Detect which cell encompasses the target text, then output its (X, Y) center coordinate. 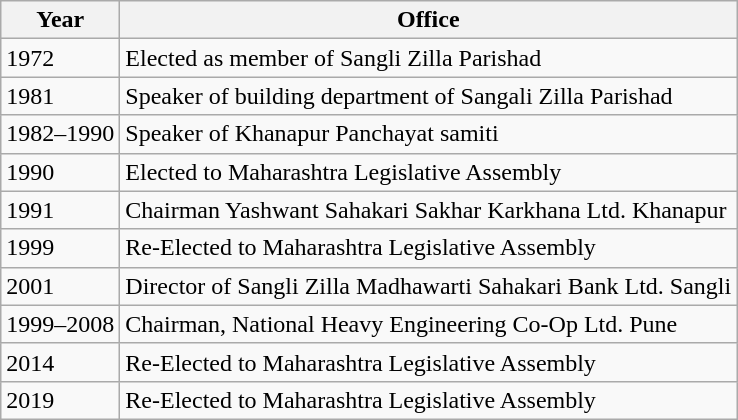
Elected as member of Sangli Zilla Parishad (428, 58)
Speaker of building department of Sangali Zilla Parishad (428, 96)
1982–1990 (60, 134)
Year (60, 20)
Elected to Maharashtra Legislative Assembly (428, 172)
Chairman, National Heavy Engineering Co-Op Ltd. Pune (428, 324)
Director of Sangli Zilla Madhawarti Sahakari Bank Ltd. Sangli (428, 286)
1991 (60, 210)
1981 (60, 96)
2001 (60, 286)
2019 (60, 400)
1972 (60, 58)
1999 (60, 248)
1999–2008 (60, 324)
Office (428, 20)
1990 (60, 172)
Chairman Yashwant Sahakari Sakhar Karkhana Ltd. Khanapur (428, 210)
2014 (60, 362)
Speaker of Khanapur Panchayat samiti (428, 134)
